Extract the [x, y] coordinate from the center of the cell holding the provided text.  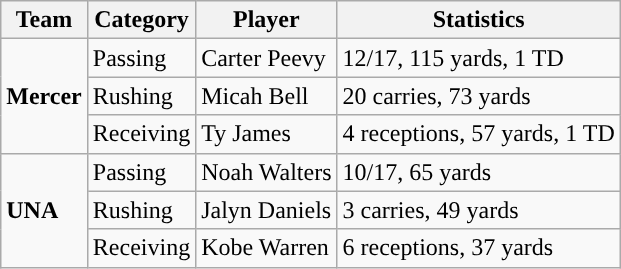
20 carries, 73 yards [478, 96]
Carter Peevy [266, 58]
Statistics [478, 20]
Jalyn Daniels [266, 210]
Mercer [44, 96]
UNA [44, 210]
Team [44, 20]
Player [266, 20]
4 receptions, 57 yards, 1 TD [478, 134]
3 carries, 49 yards [478, 210]
Ty James [266, 134]
12/17, 115 yards, 1 TD [478, 58]
Noah Walters [266, 172]
Category [141, 20]
10/17, 65 yards [478, 172]
Kobe Warren [266, 248]
Micah Bell [266, 96]
6 receptions, 37 yards [478, 248]
